Scan for the cell matching the given text and deliver its (X, Y) coordinate at center. 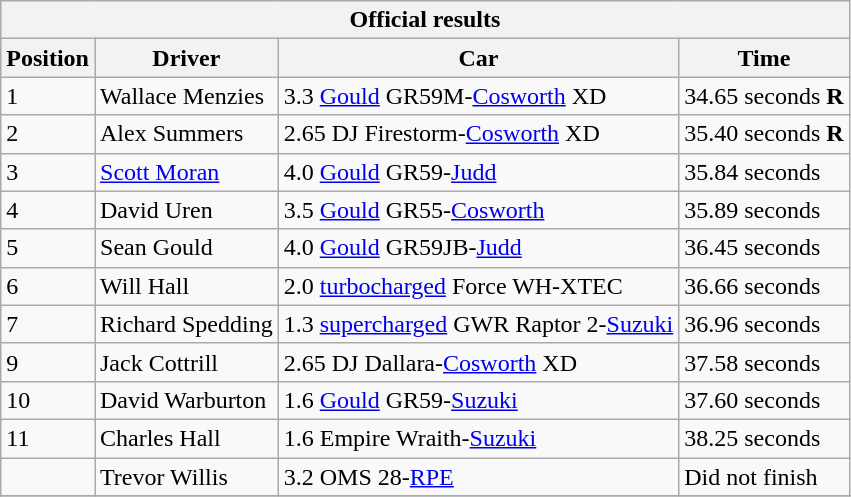
36.66 seconds (764, 286)
2.65 DJ Dallara-Cosworth XD (478, 362)
11 (48, 438)
Alex Summers (186, 134)
1 (48, 96)
Jack Cottrill (186, 362)
1.6 Empire Wraith-Suzuki (478, 438)
2 (48, 134)
Trevor Willis (186, 477)
38.25 seconds (764, 438)
Will Hall (186, 286)
35.84 seconds (764, 172)
2.0 turbocharged Force WH-XTEC (478, 286)
David Uren (186, 210)
Charles Hall (186, 438)
36.45 seconds (764, 248)
1.3 supercharged GWR Raptor 2-Suzuki (478, 324)
3.5 Gould GR55-Cosworth (478, 210)
35.40 seconds R (764, 134)
Car (478, 58)
34.65 seconds R (764, 96)
37.58 seconds (764, 362)
Position (48, 58)
35.89 seconds (764, 210)
Wallace Menzies (186, 96)
Scott Moran (186, 172)
37.60 seconds (764, 400)
Time (764, 58)
Richard Spedding (186, 324)
7 (48, 324)
3.3 Gould GR59M-Cosworth XD (478, 96)
Official results (425, 20)
4.0 Gould GR59-Judd (478, 172)
36.96 seconds (764, 324)
3.2 OMS 28-RPE (478, 477)
10 (48, 400)
4.0 Gould GR59JB-Judd (478, 248)
2.65 DJ Firestorm-Cosworth XD (478, 134)
1.6 Gould GR59-Suzuki (478, 400)
Driver (186, 58)
6 (48, 286)
4 (48, 210)
9 (48, 362)
Did not finish (764, 477)
Sean Gould (186, 248)
3 (48, 172)
5 (48, 248)
David Warburton (186, 400)
